Search for the cell housing the specified text and yield its (X, Y) center coordinate. 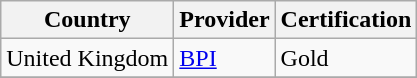
United Kingdom (88, 58)
Country (88, 20)
Gold (346, 58)
Certification (346, 20)
Provider (224, 20)
BPI (224, 58)
